Determine the [X, Y] coordinate at the center of the cell enclosing the given text.  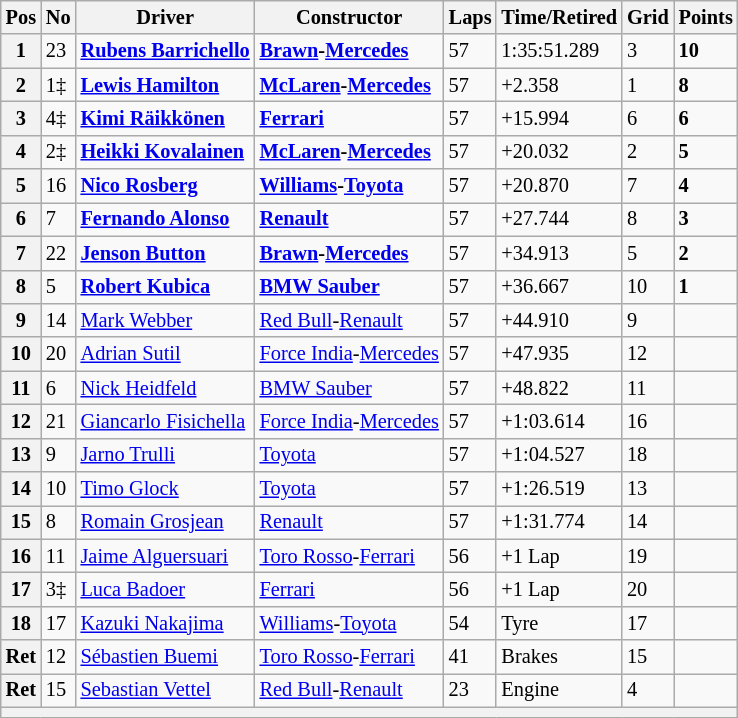
Jaime Alguersuari [166, 556]
Nick Heidfeld [166, 388]
19 [648, 556]
Robert Kubica [166, 287]
Adrian Sutil [166, 354]
Giancarlo Fisichella [166, 421]
Nico Rosberg [166, 186]
Grid [648, 17]
+20.870 [559, 186]
+48.822 [559, 388]
3‡ [58, 589]
Heikki Kovalainen [166, 152]
41 [470, 657]
+1:31.774 [559, 522]
Mark Webber [166, 320]
No [58, 17]
+1:04.527 [559, 455]
Pos [21, 17]
Constructor [350, 17]
Jarno Trulli [166, 455]
+44.910 [559, 320]
+2.358 [559, 85]
+15.994 [559, 118]
Lewis Hamilton [166, 85]
Kimi Räikkönen [166, 118]
Kazuki Nakajima [166, 623]
54 [470, 623]
Timo Glock [166, 489]
Romain Grosjean [166, 522]
Engine [559, 690]
+34.913 [559, 253]
Sébastien Buemi [166, 657]
+20.032 [559, 152]
Fernando Alonso [166, 219]
Rubens Barrichello [166, 51]
Sebastian Vettel [166, 690]
+47.935 [559, 354]
Time/Retired [559, 17]
Laps [470, 17]
+1:26.519 [559, 489]
+1:03.614 [559, 421]
1‡ [58, 85]
Jenson Button [166, 253]
+27.744 [559, 219]
4‡ [58, 118]
Points [706, 17]
Driver [166, 17]
Brakes [559, 657]
22 [58, 253]
21 [58, 421]
2‡ [58, 152]
Tyre [559, 623]
1:35:51.289 [559, 51]
+36.667 [559, 287]
Luca Badoer [166, 589]
